Search for the cell housing the specified text and yield its (x, y) center coordinate. 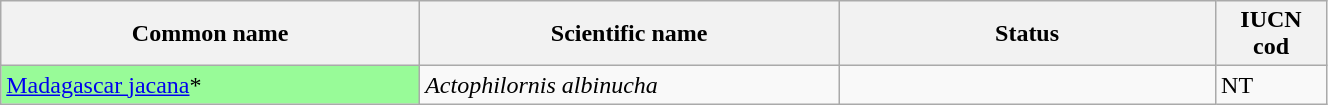
Scientific name (630, 34)
Actophilornis albinucha (630, 85)
Status (1028, 34)
Common name (210, 34)
NT (1272, 85)
IUCN cod (1272, 34)
Madagascar jacana* (210, 85)
